Extract the (X, Y) coordinate from the center of the cell holding the provided text.  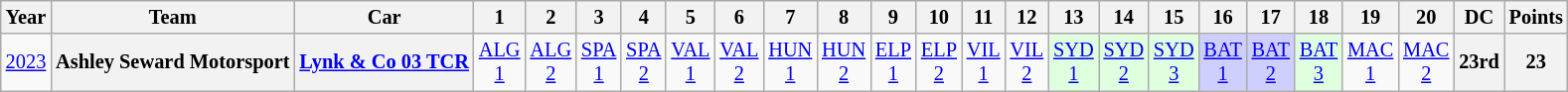
4 (644, 17)
15 (1174, 17)
18 (1319, 17)
5 (690, 17)
7 (790, 17)
11 (984, 17)
ELP2 (939, 62)
19 (1370, 17)
17 (1271, 17)
3 (598, 17)
23 (1536, 62)
HUN2 (844, 62)
Car (384, 17)
23rd (1479, 62)
6 (739, 17)
12 (1026, 17)
2023 (26, 62)
13 (1073, 17)
Team (173, 17)
SPA2 (644, 62)
1 (500, 17)
BAT1 (1222, 62)
ELP1 (893, 62)
BAT3 (1319, 62)
8 (844, 17)
MAC1 (1370, 62)
SYD1 (1073, 62)
Points (1536, 17)
SYD3 (1174, 62)
SYD2 (1124, 62)
Lynk & Co 03 TCR (384, 62)
VAL1 (690, 62)
VIL1 (984, 62)
9 (893, 17)
2 (550, 17)
Ashley Seward Motorsport (173, 62)
VIL2 (1026, 62)
16 (1222, 17)
SPA1 (598, 62)
ALG1 (500, 62)
ALG2 (550, 62)
20 (1426, 17)
VAL2 (739, 62)
Year (26, 17)
14 (1124, 17)
HUN1 (790, 62)
10 (939, 17)
MAC2 (1426, 62)
DC (1479, 17)
BAT2 (1271, 62)
